Find where the given text appears and provide that cell's center as [X, Y] coordinate. 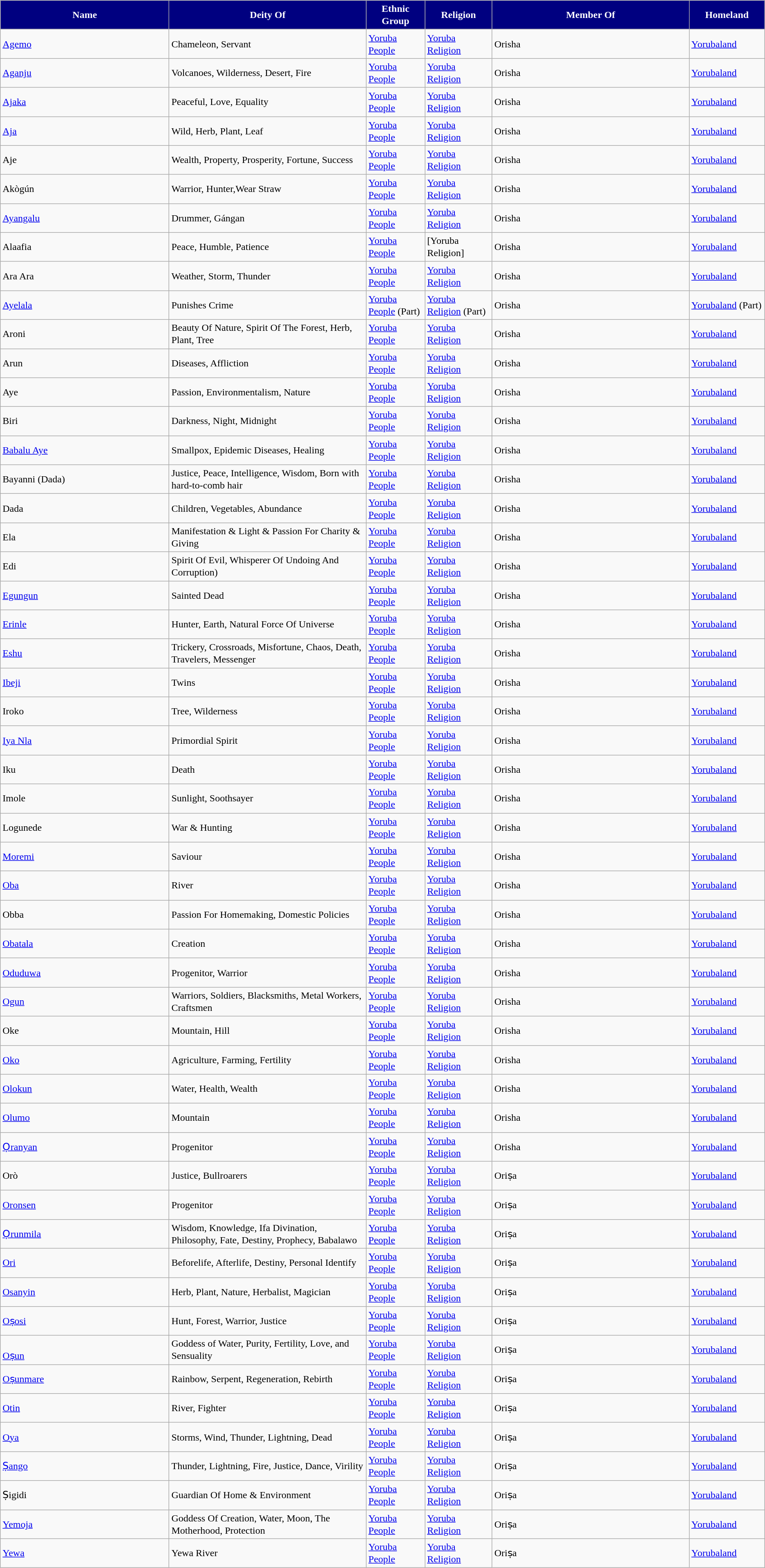
Bayanni (Dada) [85, 480]
Sunlight, Soothsayer [268, 798]
River, Fighter [268, 1408]
Ogun [85, 1001]
Oṣosi [85, 1321]
Babalu Aye [85, 450]
Moremi [85, 857]
Wisdom, Knowledge, Ifa Divination, Philosophy, Fate, Destiny, Prophecy, Babalawo [268, 1233]
Wealth, Property, Prosperity, Fortune, Success [268, 160]
Orò [85, 1175]
Sainted Dead [268, 596]
Spirit Of Evil, Whisperer Of Undoing And Corruption) [268, 566]
Deity Of [268, 15]
Goddess Of Creation, Water, Moon, The Motherhood, Protection [268, 1524]
Imole [85, 798]
Edi [85, 566]
Aja [85, 131]
Ayelala [85, 305]
Ibeji [85, 682]
Arun [85, 364]
Aganju [85, 73]
Logunede [85, 827]
Otin [85, 1408]
Warrior, Hunter,Wear Straw [268, 189]
Eshu [85, 654]
Ajaka [85, 102]
[Yoruba Religion] [459, 247]
Tree, Wilderness [268, 712]
Guardian Of Home & Environment [268, 1495]
Name [85, 15]
Passion For Homemaking, Domestic Policies [268, 915]
Yemoja [85, 1524]
Creation [268, 943]
Warriors, Soldiers, Blacksmiths, Metal Workers, Craftsmen [268, 1001]
Trickery, Crossroads, Misfortune, Chaos, Death, Travelers, Messenger [268, 654]
Yewa River [268, 1553]
Drummer, Gángan [268, 218]
Yewa [85, 1553]
Oronsen [85, 1205]
Goddess of Water, Purity, Fertility, Love, and Sensuality [268, 1350]
Homeland [727, 15]
Olumo [85, 1117]
Ọrunmila [85, 1233]
Iku [85, 770]
Herb, Plant, Nature, Herbalist, Magician [268, 1292]
Oba [85, 885]
Mountain [268, 1117]
Hunt, Forest, Warrior, Justice [268, 1321]
Egungun [85, 596]
Akògún [85, 189]
Justice, Bullroarers [268, 1175]
Peaceful, Love, Equality [268, 102]
Chameleon, Servant [268, 44]
Dada [85, 508]
Storms, Wind, Thunder, Lightning, Dead [268, 1437]
Oko [85, 1059]
Mountain, Hill [268, 1031]
Justice, Peace, Intelligence, Wisdom, Born with hard-to-comb hair [268, 480]
Volcanoes, Wilderness, Desert, Fire [268, 73]
Primordial Spirit [268, 740]
Peace, Humble, Patience [268, 247]
Ṣigidi [85, 1495]
Ori [85, 1263]
Hunter, Earth, Natural Force Of Universe [268, 624]
Saviour [268, 857]
Aje [85, 160]
Aroni [85, 334]
Wild, Herb, Plant, Leaf [268, 131]
Oke [85, 1031]
Member Of [591, 15]
Biri [85, 422]
Agemo [85, 44]
Erinle [85, 624]
Manifestation & Light & Passion For Charity & Giving [268, 538]
Weather, Storm, Thunder [268, 276]
Ela [85, 538]
Smallpox, Epidemic Diseases, Healing [268, 450]
Children, Vegetables, Abundance [268, 508]
Obatala [85, 943]
Yoruba People (Part) [396, 305]
Darkness, Night, Midnight [268, 422]
Beforelife, Afterlife, Destiny, Personal Identify [268, 1263]
Rainbow, Serpent, Regeneration, Rebirth [268, 1379]
Death [268, 770]
Diseases, Affliction [268, 364]
Oduduwa [85, 973]
Ayangalu [85, 218]
Passion, Environmentalism, Nature [268, 392]
Oṣun [85, 1350]
Twins [268, 682]
Iroko [85, 712]
Alaafia [85, 247]
Obba [85, 915]
Ṣango [85, 1466]
Oṣunmare [85, 1379]
Ara Ara [85, 276]
Agriculture, Farming, Fertility [268, 1059]
Oya [85, 1437]
Iya Nla [85, 740]
Aye [85, 392]
Religion [459, 15]
War & Hunting [268, 827]
Yorubaland (Part) [727, 305]
Progenitor, Warrior [268, 973]
Thunder, Lightning, Fire, Justice, Dance, Virility [268, 1466]
Ethnic Group [396, 15]
Punishes Crime [268, 305]
River [268, 885]
Osanyin [85, 1292]
Yoruba Religion (Part) [459, 305]
Ọranyan [85, 1147]
Olokun [85, 1089]
Water, Health, Wealth [268, 1089]
Beauty Of Nature, Spirit Of The Forest, Herb, Plant, Tree [268, 334]
